Output the [X, Y] coordinate of the center of the cell containing the given text.  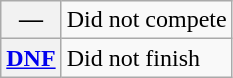
DNF [31, 58]
Did not compete [146, 20]
— [31, 20]
Did not finish [146, 58]
